Scan for the cell matching the given text and deliver its [X, Y] coordinate at center. 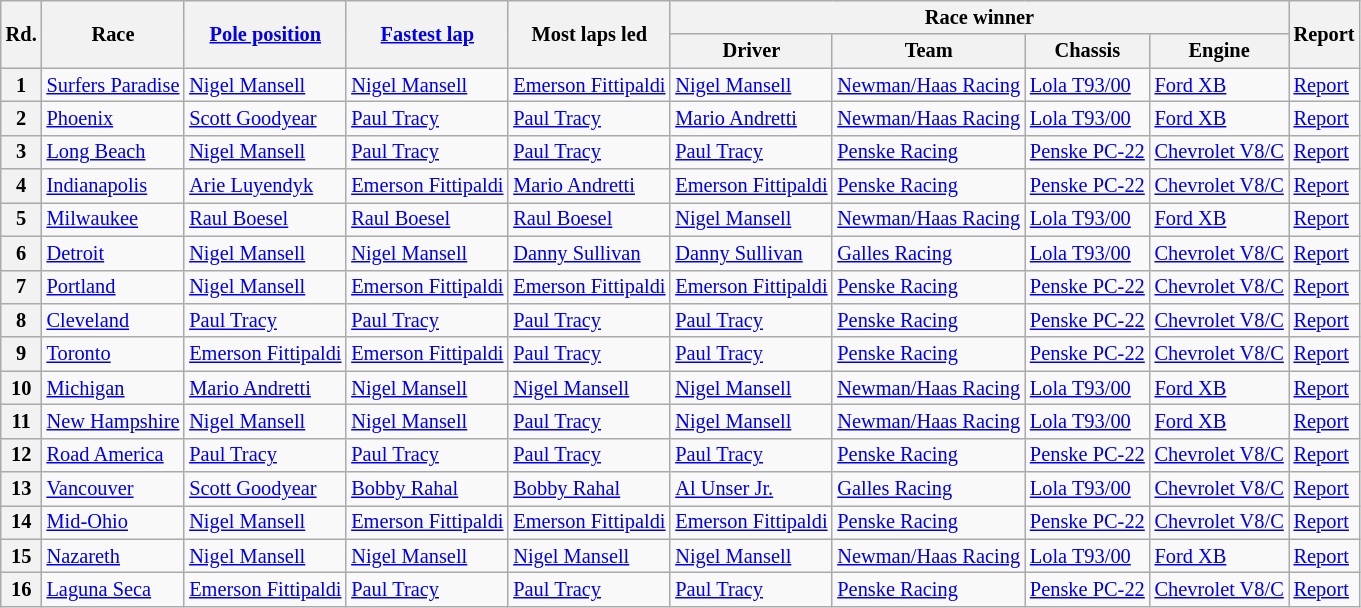
Portland [114, 287]
Nazareth [114, 556]
Most laps led [589, 34]
Milwaukee [114, 219]
Road America [114, 455]
Cleveland [114, 320]
Arie Luyendyk [265, 186]
2 [22, 118]
16 [22, 589]
Driver [751, 51]
Chassis [1088, 51]
Race [114, 34]
4 [22, 186]
Surfers Paradise [114, 85]
12 [22, 455]
14 [22, 522]
Pole position [265, 34]
Rd. [22, 34]
Al Unser Jr. [751, 489]
8 [22, 320]
1 [22, 85]
5 [22, 219]
6 [22, 253]
10 [22, 388]
Michigan [114, 388]
Team [928, 51]
New Hampshire [114, 421]
Detroit [114, 253]
Engine [1220, 51]
Fastest lap [427, 34]
7 [22, 287]
3 [22, 152]
15 [22, 556]
Vancouver [114, 489]
11 [22, 421]
Laguna Seca [114, 589]
Phoenix [114, 118]
Toronto [114, 354]
Long Beach [114, 152]
Race winner [979, 17]
Mid-Ohio [114, 522]
9 [22, 354]
13 [22, 489]
Indianapolis [114, 186]
